Extract the (X, Y) coordinate from the center of the cell holding the provided text.  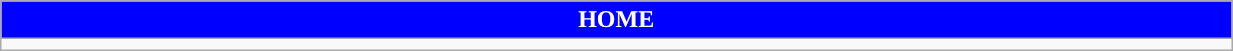
HOME (616, 20)
